Detect which cell encompasses the target text, then output its [x, y] center coordinate. 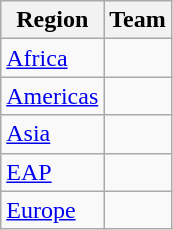
Africa [52, 58]
Team [138, 20]
Europe [52, 210]
Region [52, 20]
Americas [52, 96]
Asia [52, 134]
EAP [52, 172]
